Locate the cell with the specified text and output its [X, Y] center coordinate. 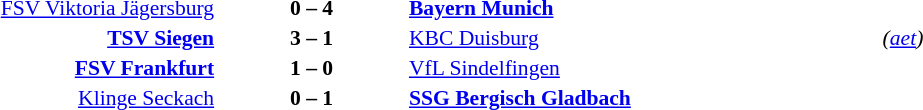
KBC Duisburg [643, 38]
3 – 1 [312, 38]
1 – 0 [312, 68]
VfL Sindelfingen [643, 68]
